Find where the given text appears and provide that cell's center as [x, y] coordinate. 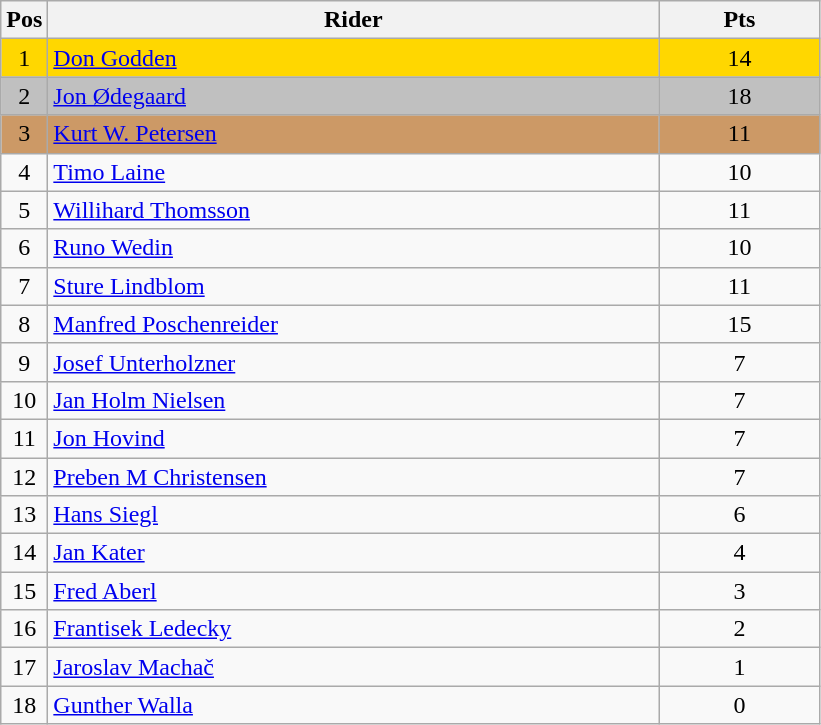
Preben M Christensen [354, 477]
17 [24, 667]
5 [24, 210]
0 [740, 705]
Kurt W. Petersen [354, 134]
Jan Holm Nielsen [354, 400]
Jon Ødegaard [354, 96]
Frantisek Ledecky [354, 629]
Rider [354, 20]
Jan Kater [354, 553]
8 [24, 324]
16 [24, 629]
Timo Laine [354, 172]
Pos [24, 20]
Don Godden [354, 58]
Josef Unterholzner [354, 362]
Sture Lindblom [354, 286]
13 [24, 515]
Runo Wedin [354, 248]
Jon Hovind [354, 438]
Manfred Poschenreider [354, 324]
Willihard Thomsson [354, 210]
12 [24, 477]
9 [24, 362]
Jaroslav Machač [354, 667]
Gunther Walla [354, 705]
Fred Aberl [354, 591]
Pts [740, 20]
Hans Siegl [354, 515]
